Scan for the cell matching the given text and deliver its (x, y) coordinate at center. 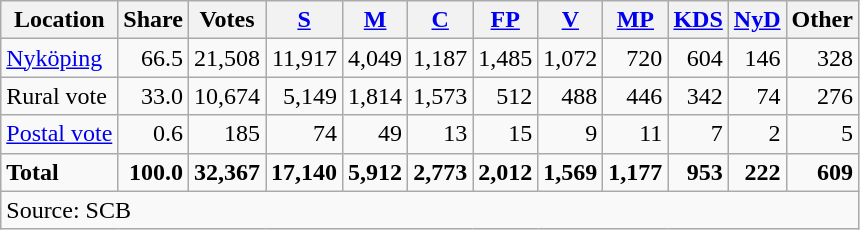
9 (570, 134)
146 (757, 58)
15 (506, 134)
488 (570, 96)
66.5 (154, 58)
NyD (757, 20)
11 (636, 134)
11,917 (304, 58)
Rural vote (60, 96)
953 (698, 172)
MP (636, 20)
446 (636, 96)
342 (698, 96)
1,573 (440, 96)
276 (822, 96)
M (376, 20)
Postal vote (60, 134)
2 (757, 134)
720 (636, 58)
1,814 (376, 96)
21,508 (226, 58)
1,187 (440, 58)
Source: SCB (430, 210)
C (440, 20)
5,149 (304, 96)
328 (822, 58)
49 (376, 134)
32,367 (226, 172)
2,012 (506, 172)
7 (698, 134)
17,140 (304, 172)
10,674 (226, 96)
100.0 (154, 172)
FP (506, 20)
Total (60, 172)
Share (154, 20)
Location (60, 20)
5 (822, 134)
33.0 (154, 96)
5,912 (376, 172)
1,569 (570, 172)
512 (506, 96)
S (304, 20)
Nyköping (60, 58)
13 (440, 134)
KDS (698, 20)
222 (757, 172)
604 (698, 58)
609 (822, 172)
1,485 (506, 58)
Other (822, 20)
0.6 (154, 134)
4,049 (376, 58)
V (570, 20)
1,177 (636, 172)
185 (226, 134)
2,773 (440, 172)
Votes (226, 20)
1,072 (570, 58)
